Detect which cell encompasses the target text, then output its (X, Y) center coordinate. 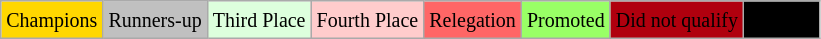
not held (781, 20)
Promoted (566, 20)
Relegation (473, 20)
Champions (52, 20)
Runners-up (155, 20)
Fourth Place (368, 20)
Did not qualify (676, 20)
Third Place (259, 20)
